Return [x, y] of the center of cell containing provided text 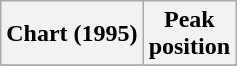
Peakposition [189, 34]
Chart (1995) [72, 34]
